Provide the [X, Y] coordinate of the cell's center where the given text is located.  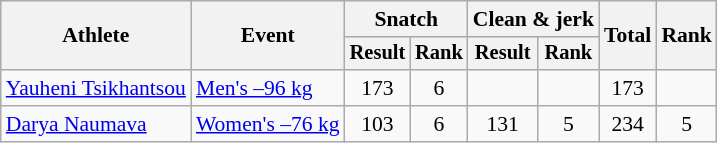
Darya Naumava [96, 124]
Total [628, 36]
Event [268, 36]
Men's –96 kg [268, 88]
Women's –76 kg [268, 124]
Clean & jerk [534, 19]
Yauheni Tsikhantsou [96, 88]
234 [628, 124]
103 [378, 124]
Snatch [406, 19]
Athlete [96, 36]
131 [503, 124]
